Scan for the cell matching the given text and deliver its (x, y) coordinate at center. 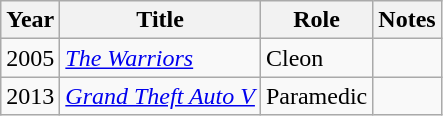
2005 (30, 58)
Title (160, 20)
Notes (407, 20)
Paramedic (316, 96)
Cleon (316, 58)
Grand Theft Auto V (160, 96)
Role (316, 20)
The Warriors (160, 58)
2013 (30, 96)
Year (30, 20)
